Locate the cell with the specified text and output its (X, Y) center coordinate. 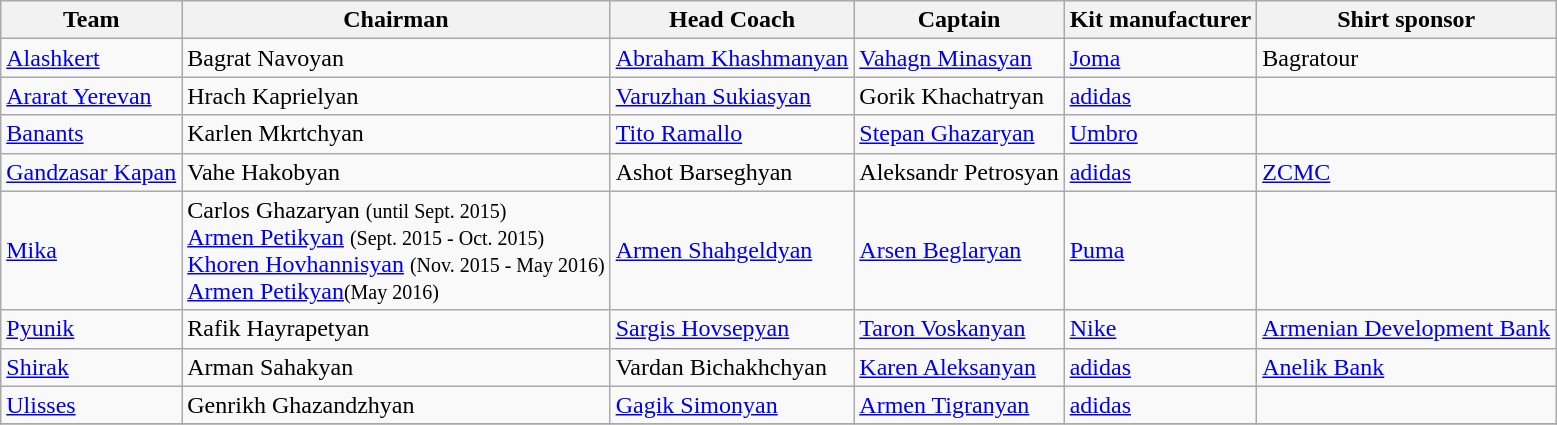
Ulisses (92, 405)
Bagratour (1406, 58)
Joma (1160, 58)
Umbro (1160, 134)
Aleksandr Petrosyan (959, 172)
Bagrat Navoyan (396, 58)
Genrikh Ghazandzhyan (396, 405)
Gandzasar Kapan (92, 172)
Shirak (92, 367)
Hrach Kaprielyan (396, 96)
Stepan Ghazaryan (959, 134)
Ararat Yerevan (92, 96)
Mika (92, 250)
Tito Ramallo (732, 134)
Armenian Development Bank (1406, 329)
Puma (1160, 250)
Carlos Ghazaryan (until Sept. 2015) Armen Petikyan (Sept. 2015 - Oct. 2015) Khoren Hovhannisyan (Nov. 2015 - May 2016) Armen Petikyan(May 2016) (396, 250)
Gagik Simonyan (732, 405)
Chairman (396, 20)
Taron Voskanyan (959, 329)
ZCMC (1406, 172)
Shirt sponsor (1406, 20)
Nike (1160, 329)
Rafik Hayrapetyan (396, 329)
Kit manufacturer (1160, 20)
Arsen Beglaryan (959, 250)
Ashot Barseghyan (732, 172)
Head Coach (732, 20)
Alashkert (92, 58)
Arman Sahakyan (396, 367)
Abraham Khashmanyan (732, 58)
Armen Tigranyan (959, 405)
Armen Shahgeldyan (732, 250)
Karlen Mkrtchyan (396, 134)
Gorik Khachatryan (959, 96)
Pyunik (92, 329)
Varuzhan Sukiasyan (732, 96)
Karen Aleksanyan (959, 367)
Captain (959, 20)
Vardan Bichakhchyan (732, 367)
Banants (92, 134)
Sargis Hovsepyan (732, 329)
Team (92, 20)
Vahe Hakobyan (396, 172)
Vahagn Minasyan (959, 58)
Anelik Bank (1406, 367)
